Pinpoint the cell where the given text exists, returning its [x, y] midpoint coordinate. 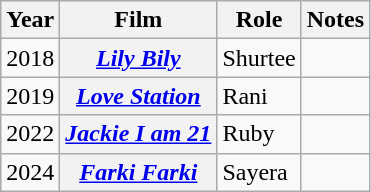
2019 [30, 96]
Year [30, 20]
Role [259, 20]
Notes [335, 20]
Jackie I am 21 [138, 134]
Film [138, 20]
Shurtee [259, 58]
2024 [30, 172]
Farki Farki [138, 172]
Love Station [138, 96]
Sayera [259, 172]
Rani [259, 96]
2018 [30, 58]
Ruby [259, 134]
2022 [30, 134]
Lily Bily [138, 58]
